Scan for the cell matching the given text and deliver its (x, y) coordinate at center. 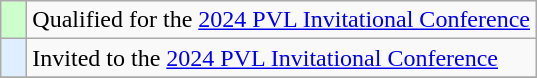
Qualified for the 2024 PVL Invitational Conference (282, 20)
Invited to the 2024 PVL Invitational Conference (282, 58)
